Provide the [x, y] coordinate of the cell's center where the given text is located.  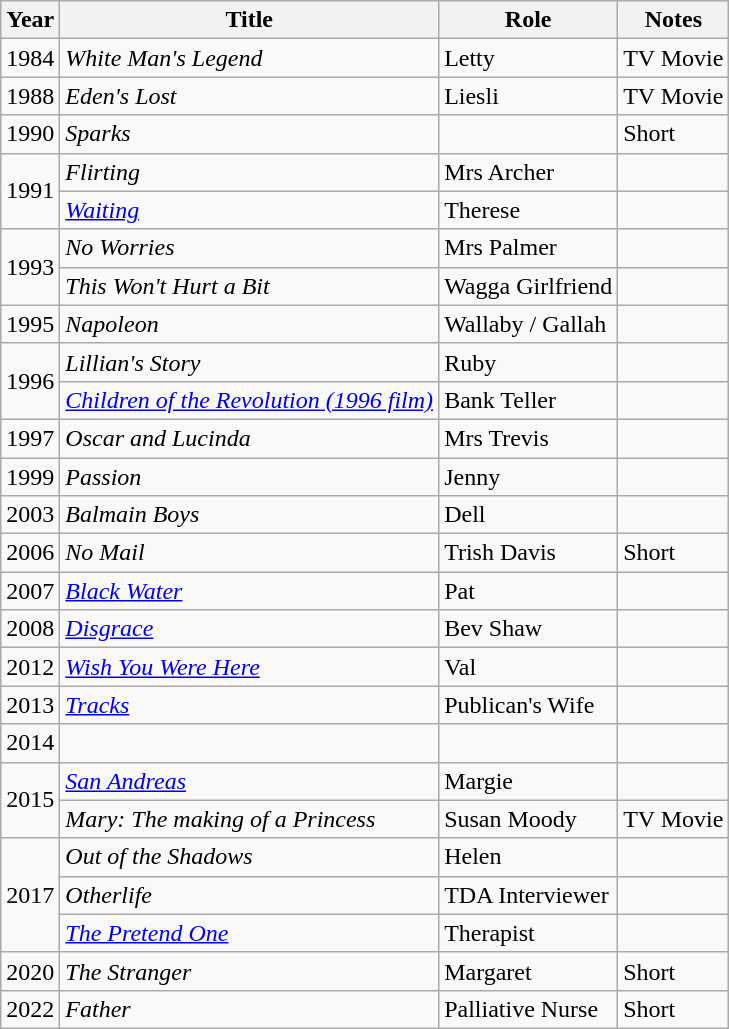
Margaret [528, 971]
Flirting [250, 172]
Children of the Revolution (1996 film) [250, 400]
Pat [528, 591]
Wish You Were Here [250, 667]
Jenny [528, 477]
Passion [250, 477]
1990 [30, 134]
Helen [528, 857]
Role [528, 20]
1997 [30, 438]
Therese [528, 210]
Therapist [528, 933]
2020 [30, 971]
Out of the Shadows [250, 857]
No Worries [250, 248]
Palliative Nurse [528, 1009]
The Stranger [250, 971]
Sparks [250, 134]
Bev Shaw [528, 629]
2014 [30, 743]
Mary: The making of a Princess [250, 819]
1991 [30, 191]
Father [250, 1009]
Black Water [250, 591]
2012 [30, 667]
Dell [528, 515]
Publican's Wife [528, 705]
Year [30, 20]
Napoleon [250, 324]
Trish Davis [528, 553]
Lillian's Story [250, 362]
Oscar and Lucinda [250, 438]
2006 [30, 553]
1988 [30, 96]
White Man's Legend [250, 58]
2007 [30, 591]
Waiting [250, 210]
TDA Interviewer [528, 895]
This Won't Hurt a Bit [250, 286]
No Mail [250, 553]
Balmain Boys [250, 515]
Ruby [528, 362]
Mrs Palmer [528, 248]
Title [250, 20]
Val [528, 667]
1993 [30, 267]
Margie [528, 781]
Notes [674, 20]
Susan Moody [528, 819]
2013 [30, 705]
Letty [528, 58]
Mrs Archer [528, 172]
Tracks [250, 705]
2017 [30, 895]
2008 [30, 629]
Wagga Girlfriend [528, 286]
2022 [30, 1009]
Otherlife [250, 895]
Disgrace [250, 629]
1999 [30, 477]
1995 [30, 324]
1984 [30, 58]
The Pretend One [250, 933]
Mrs Trevis [528, 438]
1996 [30, 381]
Wallaby / Gallah [528, 324]
Bank Teller [528, 400]
Eden's Lost [250, 96]
2015 [30, 800]
Liesli [528, 96]
2003 [30, 515]
San Andreas [250, 781]
